Output the [x, y] coordinate of the center of the cell containing the given text.  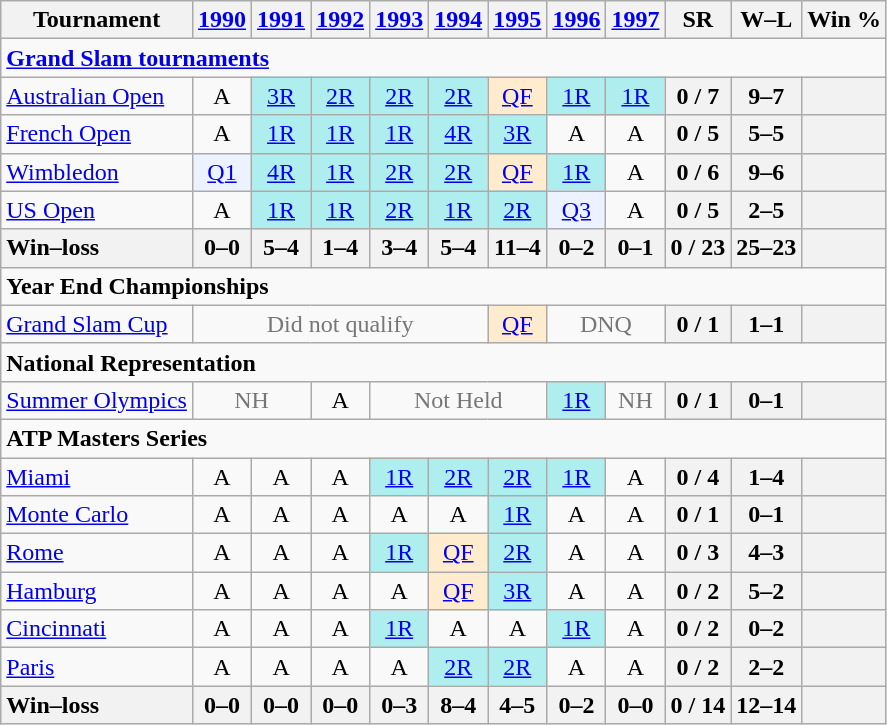
Grand Slam Cup [97, 324]
1992 [340, 20]
2–5 [766, 210]
8–4 [458, 705]
W–L [766, 20]
4–5 [518, 705]
1996 [576, 20]
4–3 [766, 553]
9–7 [766, 96]
French Open [97, 134]
0–3 [400, 705]
2–2 [766, 667]
0 / 14 [698, 705]
1990 [222, 20]
DNQ [606, 324]
Tournament [97, 20]
5–5 [766, 134]
Cincinnati [97, 629]
Year End Championships [444, 286]
Australian Open [97, 96]
1995 [518, 20]
9–6 [766, 172]
0 / 23 [698, 248]
1991 [282, 20]
Rome [97, 553]
3–4 [400, 248]
Summer Olympics [97, 400]
Not Held [458, 400]
1993 [400, 20]
1997 [636, 20]
Did not qualify [340, 324]
Monte Carlo [97, 515]
25–23 [766, 248]
Wimbledon [97, 172]
11–4 [518, 248]
12–14 [766, 705]
0 / 3 [698, 553]
Hamburg [97, 591]
Q1 [222, 172]
Grand Slam tournaments [444, 58]
0 / 6 [698, 172]
0 / 7 [698, 96]
National Representation [444, 362]
Win % [844, 20]
0 / 4 [698, 477]
1–1 [766, 324]
Q3 [576, 210]
1994 [458, 20]
SR [698, 20]
Miami [97, 477]
ATP Masters Series [444, 438]
Paris [97, 667]
US Open [97, 210]
5–2 [766, 591]
